Extract the (X, Y) coordinate from the center of the cell holding the provided text.  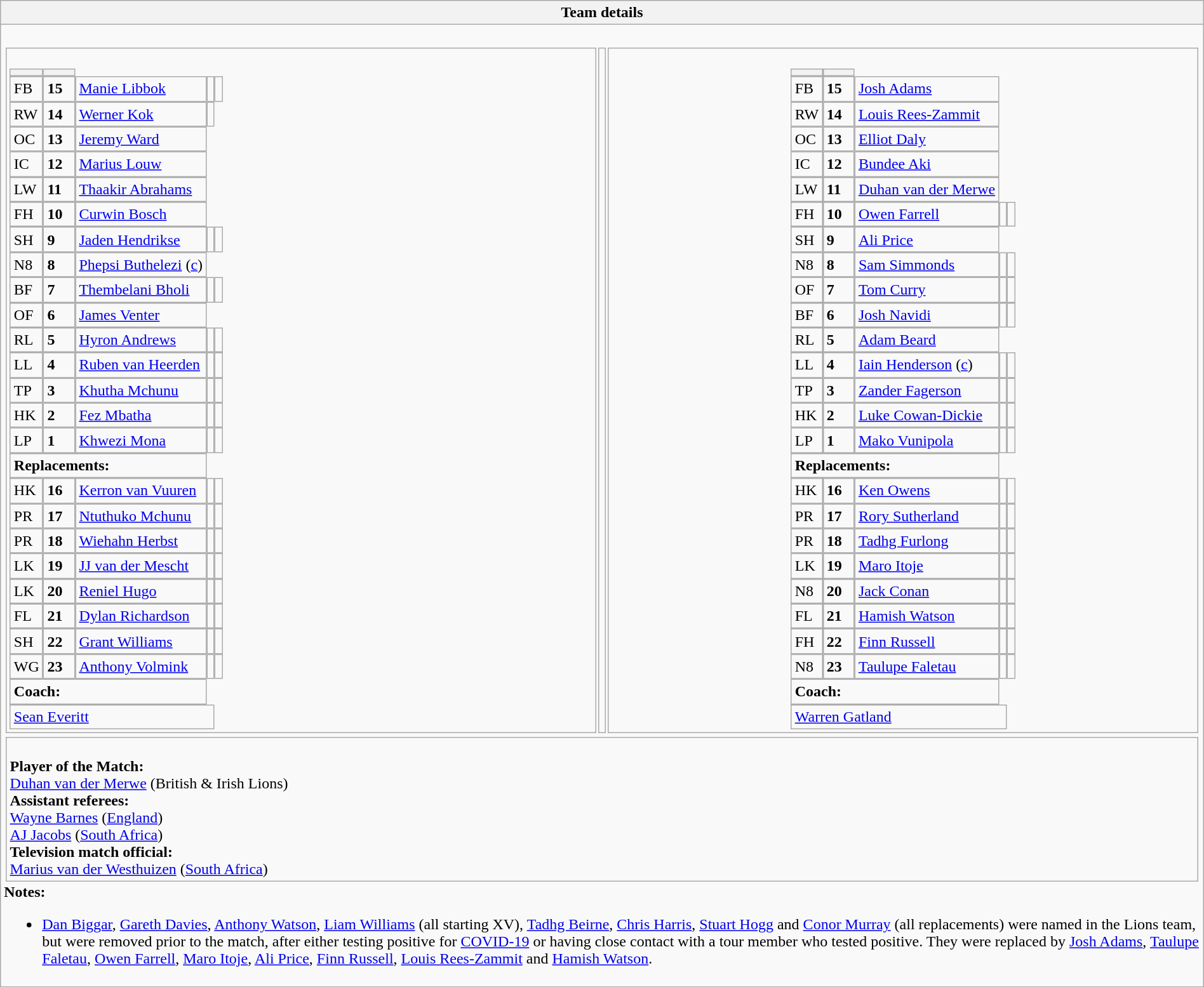
Phepsi Buthelezi (c) (141, 265)
Anthony Volmink (141, 666)
Hamish Watson (927, 616)
Taulupe Faletau (927, 666)
Mako Vunipola (927, 441)
Zander Fagerson (927, 390)
Werner Kok (141, 114)
Wiehahn Herbst (141, 541)
Grant Williams (141, 642)
Ken Owens (927, 491)
Duhan van der Merwe (927, 189)
Rory Sutherland (927, 516)
Bundee Aki (927, 164)
Maro Itoje (927, 566)
Tadhg Furlong (927, 541)
Ntuthuko Mchunu (141, 516)
Elliot Daly (927, 139)
Louis Rees-Zammit (927, 114)
Ali Price (927, 240)
Tom Curry (927, 290)
Iain Henderson (c) (927, 365)
Dylan Richardson (141, 616)
Reniel Hugo (141, 591)
Marius Louw (141, 164)
Ruben van Heerden (141, 365)
James Venter (141, 315)
Khutha Mchunu (141, 390)
Curwin Bosch (141, 215)
Jack Conan (927, 591)
Jeremy Ward (141, 139)
Thembelani Bholi (141, 290)
Warren Gatland (899, 717)
Sean Everitt (112, 717)
Manie Libbok (141, 89)
Hyron Andrews (141, 340)
Owen Farrell (927, 215)
Team details (602, 13)
Adam Beard (927, 340)
Kerron van Vuuren (141, 491)
Finn Russell (927, 642)
Khwezi Mona (141, 441)
Sam Simmonds (927, 265)
JJ van der Mescht (141, 566)
WG (27, 666)
Thaakir Abrahams (141, 189)
Josh Navidi (927, 315)
Jaden Hendrikse (141, 240)
Fez Mbatha (141, 415)
Luke Cowan-Dickie (927, 415)
Josh Adams (927, 89)
